Detect which cell encompasses the target text, then output its [x, y] center coordinate. 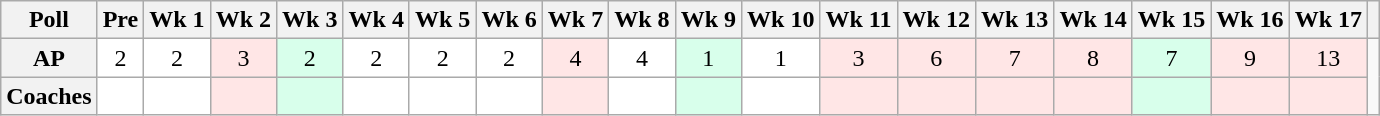
Wk 2 [243, 20]
Wk 17 [1328, 20]
Wk 10 [781, 20]
Wk 16 [1250, 20]
9 [1250, 58]
Wk 3 [310, 20]
Wk 15 [1171, 20]
Wk 11 [858, 20]
Coaches [49, 96]
Wk 7 [575, 20]
Wk 14 [1093, 20]
Pre [120, 20]
AP [49, 58]
Wk 8 [642, 20]
Wk 1 [177, 20]
Wk 9 [708, 20]
Wk 13 [1014, 20]
8 [1093, 58]
Wk 6 [509, 20]
Wk 4 [376, 20]
6 [936, 58]
13 [1328, 58]
Wk 5 [442, 20]
Wk 12 [936, 20]
Poll [49, 20]
